Output the [X, Y] coordinate of the center of the cell containing the given text.  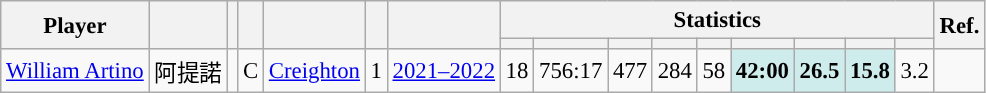
Statistics [717, 20]
William Artino [75, 71]
58 [714, 71]
15.8 [870, 71]
3.2 [914, 71]
Player [75, 25]
2021–2022 [444, 71]
Ref. [959, 25]
Creighton [315, 71]
18 [516, 71]
C [251, 71]
756:17 [571, 71]
阿提諾 [188, 71]
26.5 [819, 71]
477 [630, 71]
284 [674, 71]
1 [376, 71]
42:00 [762, 71]
